Detect which cell encompasses the target text, then output its (X, Y) center coordinate. 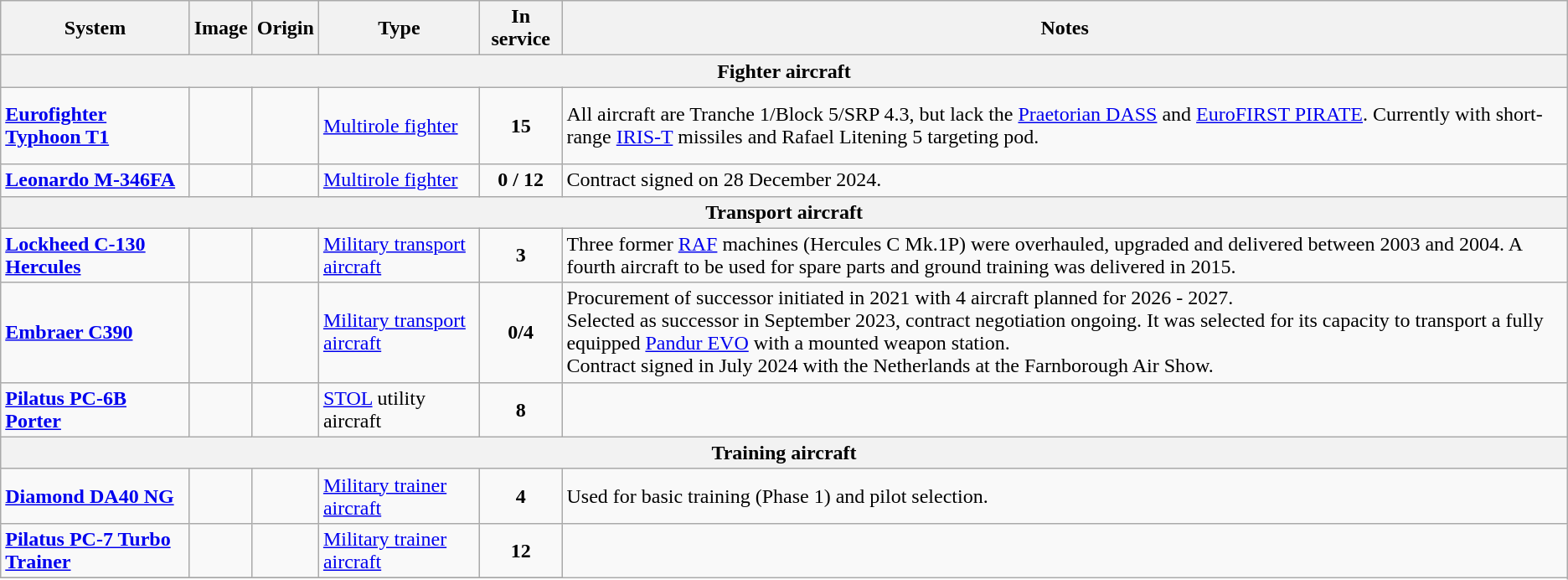
Embraer C390 (95, 332)
Origin (285, 28)
Notes (1065, 28)
Lockheed C-130 Hercules (95, 255)
Used for basic training (Phase 1) and pilot selection. (1065, 496)
12 (520, 550)
4 (520, 496)
STOL utility aircraft (399, 409)
Transport aircraft (784, 212)
System (95, 28)
Leonardo M-346FA (95, 180)
Type (399, 28)
Image (221, 28)
Diamond DA40 NG (95, 496)
In service (520, 28)
15 (520, 126)
Training aircraft (784, 453)
Pilatus PC-7 Turbo Trainer (95, 550)
Fighter aircraft (784, 71)
Contract signed on 28 December 2024. (1065, 180)
Pilatus PC-6B Porter (95, 409)
0 / 12 (520, 180)
Eurofighter Typhoon T1 (95, 126)
8 (520, 409)
0/4 (520, 332)
3 (520, 255)
